Return [x, y] of the center of cell containing provided text 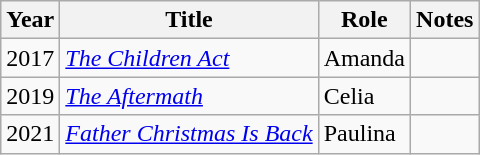
Notes [445, 20]
Celia [364, 96]
Year [30, 20]
2021 [30, 134]
Role [364, 20]
2019 [30, 96]
2017 [30, 58]
Father Christmas Is Back [189, 134]
Title [189, 20]
Amanda [364, 58]
The Children Act [189, 58]
Paulina [364, 134]
The Aftermath [189, 96]
